Find where the given text appears and provide that cell's center as (X, Y) coordinate. 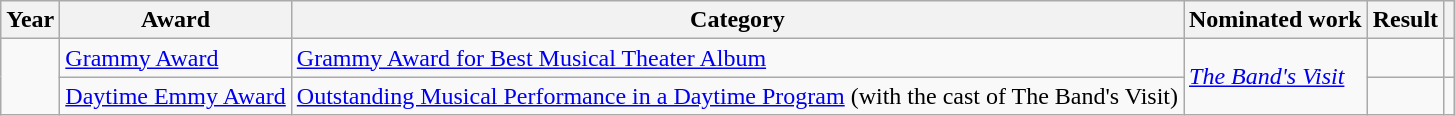
Grammy Award (176, 58)
Grammy Award for Best Musical Theater Album (737, 58)
Daytime Emmy Award (176, 96)
The Band's Visit (1276, 77)
Category (737, 20)
Nominated work (1276, 20)
Award (176, 20)
Outstanding Musical Performance in a Daytime Program (with the cast of The Band's Visit) (737, 96)
Result (1405, 20)
Year (30, 20)
